Scan for the cell matching the given text and deliver its (x, y) coordinate at center. 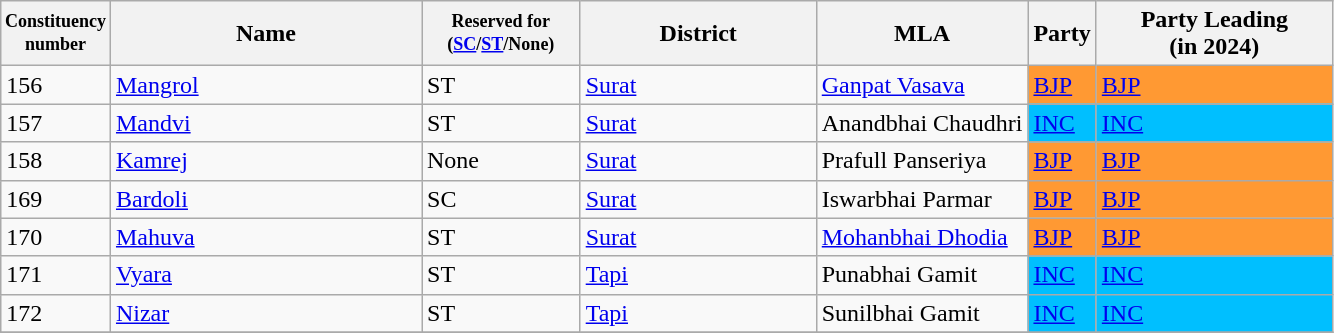
Ganpat Vasava (922, 85)
Mohanbhai Dhodia (922, 237)
Name (266, 34)
157 (56, 123)
Bardoli (266, 199)
Kamrej (266, 161)
MLA (922, 34)
158 (56, 161)
SC (502, 199)
156 (56, 85)
170 (56, 237)
District (698, 34)
Mangrol (266, 85)
Sunilbhai Gamit (922, 313)
Iswarbhai Parmar (922, 199)
None (502, 161)
Party Leading(in 2024) (1214, 34)
171 (56, 275)
172 (56, 313)
Vyara (266, 275)
Mahuva (266, 237)
Party (1062, 34)
Reserved for (SC/ST/None) (502, 34)
Anandbhai Chaudhri (922, 123)
Punabhai Gamit (922, 275)
Mandvi (266, 123)
Constituency number (56, 34)
Nizar (266, 313)
Prafull Panseriya (922, 161)
169 (56, 199)
